Pinpoint the cell where the given text exists, returning its (X, Y) midpoint coordinate. 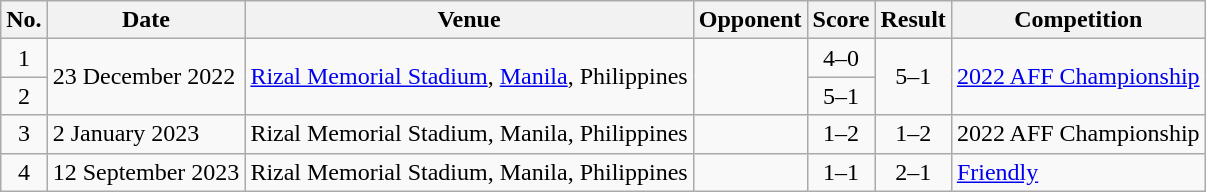
3 (24, 134)
23 December 2022 (146, 77)
No. (24, 20)
1 (24, 58)
4–0 (841, 58)
Competition (1078, 20)
2–1 (913, 172)
12 September 2023 (146, 172)
4 (24, 172)
Venue (469, 20)
2 January 2023 (146, 134)
2 (24, 96)
Friendly (1078, 172)
Score (841, 20)
Result (913, 20)
1–1 (841, 172)
Date (146, 20)
Opponent (750, 20)
